Detect which cell encompasses the target text, then output its [x, y] center coordinate. 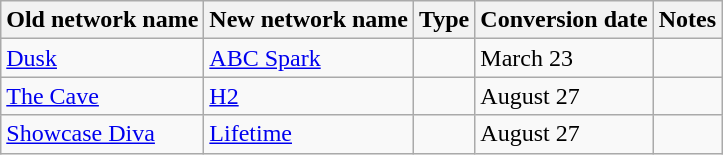
New network name [309, 20]
Showcase Diva [102, 134]
Notes [687, 20]
Type [444, 20]
Conversion date [564, 20]
March 23 [564, 58]
Dusk [102, 58]
Old network name [102, 20]
Lifetime [309, 134]
The Cave [102, 96]
ABC Spark [309, 58]
H2 [309, 96]
